Scan for the cell matching the given text and deliver its [X, Y] coordinate at center. 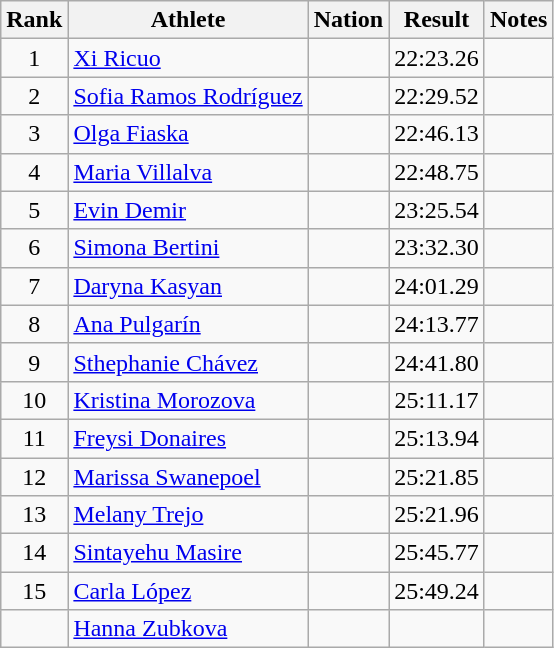
Marissa Swanepoel [188, 477]
25:11.17 [437, 400]
Hanna Zubkova [188, 629]
24:13.77 [437, 324]
23:25.54 [437, 210]
Rank [34, 20]
Melany Trejo [188, 515]
25:49.24 [437, 591]
25:21.85 [437, 477]
25:45.77 [437, 553]
Athlete [188, 20]
Xi Ricuo [188, 58]
1 [34, 58]
5 [34, 210]
Ana Pulgarín [188, 324]
11 [34, 438]
25:13.94 [437, 438]
22:46.13 [437, 134]
4 [34, 172]
14 [34, 553]
Carla López [188, 591]
22:23.26 [437, 58]
Daryna Kasyan [188, 286]
Sthephanie Chávez [188, 362]
Notes [518, 20]
3 [34, 134]
Kristina Morozova [188, 400]
7 [34, 286]
12 [34, 477]
13 [34, 515]
15 [34, 591]
Maria Villalva [188, 172]
8 [34, 324]
23:32.30 [437, 248]
6 [34, 248]
Nation [348, 20]
Evin Demir [188, 210]
25:21.96 [437, 515]
22:29.52 [437, 96]
Simona Bertini [188, 248]
2 [34, 96]
Result [437, 20]
10 [34, 400]
22:48.75 [437, 172]
9 [34, 362]
Olga Fiaska [188, 134]
24:41.80 [437, 362]
Sofia Ramos Rodríguez [188, 96]
Sintayehu Masire [188, 553]
Freysi Donaires [188, 438]
24:01.29 [437, 286]
